Identify which cell holds the provided text, then report its (x, y) central coordinate. 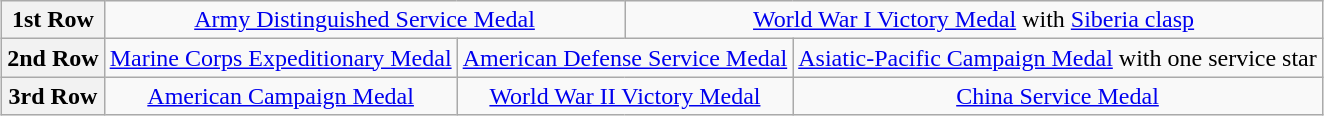
China Service Medal (1058, 96)
3rd Row (53, 96)
World War II Victory Medal (625, 96)
World War I Victory Medal with Siberia clasp (974, 20)
American Defense Service Medal (625, 58)
Asiatic-Pacific Campaign Medal with one service star (1058, 58)
2nd Row (53, 58)
1st Row (53, 20)
American Campaign Medal (280, 96)
Marine Corps Expeditionary Medal (280, 58)
Army Distinguished Service Medal (364, 20)
